Detect which cell encompasses the target text, then output its [x, y] center coordinate. 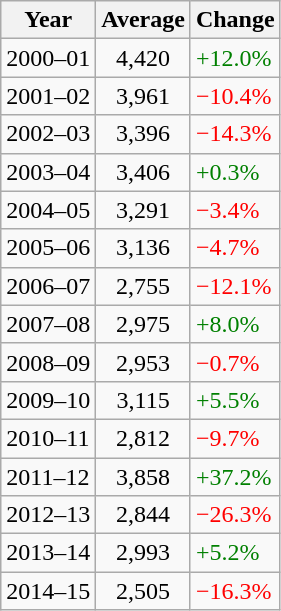
2,812 [144, 438]
2002–03 [48, 134]
+37.2% [235, 477]
2,953 [144, 362]
3,396 [144, 134]
2,844 [144, 515]
−9.7% [235, 438]
3,136 [144, 248]
2,505 [144, 591]
Change [235, 20]
−16.3% [235, 591]
3,115 [144, 400]
2012–13 [48, 515]
2007–08 [48, 324]
2006–07 [48, 286]
−10.4% [235, 96]
−3.4% [235, 210]
2,975 [144, 324]
2003–04 [48, 172]
2005–06 [48, 248]
+12.0% [235, 58]
2,755 [144, 286]
2000–01 [48, 58]
2009–10 [48, 400]
3,858 [144, 477]
Average [144, 20]
−12.1% [235, 286]
2001–02 [48, 96]
2008–09 [48, 362]
−26.3% [235, 515]
−14.3% [235, 134]
2,993 [144, 553]
4,420 [144, 58]
+5.2% [235, 553]
3,961 [144, 96]
3,406 [144, 172]
−4.7% [235, 248]
−0.7% [235, 362]
2013–14 [48, 553]
+0.3% [235, 172]
+5.5% [235, 400]
2010–11 [48, 438]
2011–12 [48, 477]
2004–05 [48, 210]
3,291 [144, 210]
2014–15 [48, 591]
+8.0% [235, 324]
Year [48, 20]
